Identify which cell holds the provided text, then report its [X, Y] central coordinate. 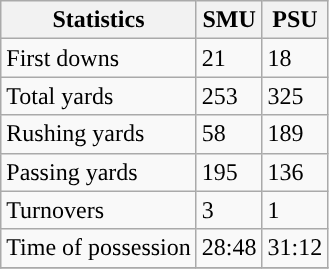
First downs [99, 58]
195 [229, 172]
Statistics [99, 20]
3 [229, 210]
21 [229, 58]
189 [295, 134]
Rushing yards [99, 134]
18 [295, 58]
Passing yards [99, 172]
SMU [229, 20]
325 [295, 96]
28:48 [229, 248]
1 [295, 210]
31:12 [295, 248]
253 [229, 96]
136 [295, 172]
PSU [295, 20]
Time of possession [99, 248]
Total yards [99, 96]
58 [229, 134]
Turnovers [99, 210]
